Return the (x, y) coordinate for the center point of the cell that contains the specified text.  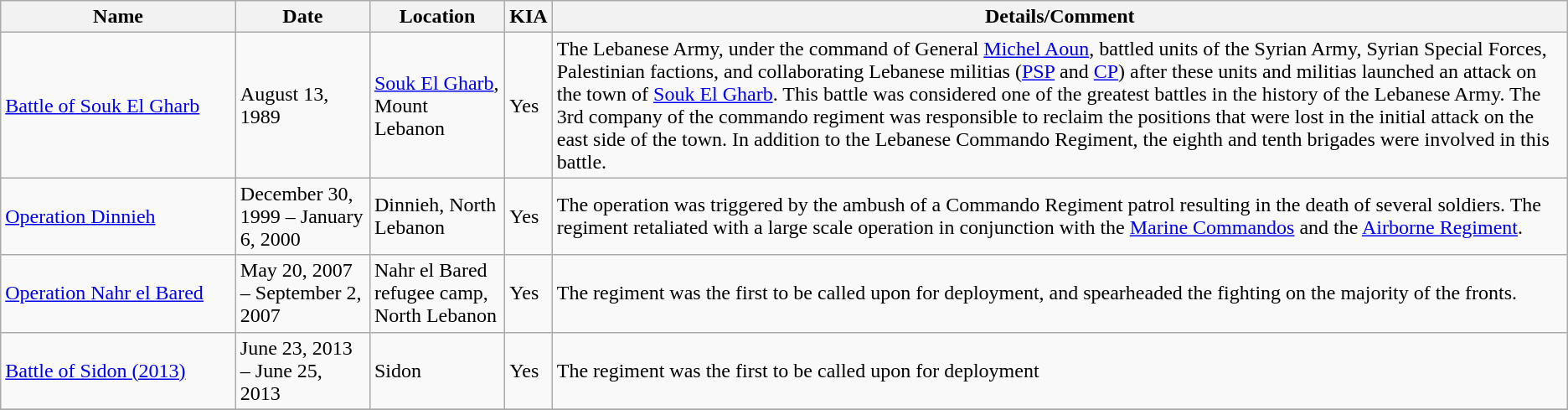
Operation Nahr el Bared (119, 293)
Details/Comment (1060, 17)
Name (119, 17)
June 23, 2013 – June 25, 2013 (302, 371)
KIA (529, 17)
The regiment was the first to be called upon for deployment (1060, 371)
Battle of Sidon (2013) (119, 371)
December 30, 1999 – January 6, 2000 (302, 216)
Location (437, 17)
May 20, 2007 – September 2, 2007 (302, 293)
Date (302, 17)
August 13, 1989 (302, 106)
Dinnieh, North Lebanon (437, 216)
Battle of Souk El Gharb (119, 106)
The regiment was the first to be called upon for deployment, and spearheaded the fighting on the majority of the fronts. (1060, 293)
Operation Dinnieh (119, 216)
Souk El Gharb, Mount Lebanon (437, 106)
Nahr el Bared refugee camp, North Lebanon (437, 293)
Sidon (437, 371)
